For the text-containing cell, return its midpoint in (X, Y) coordinate format. 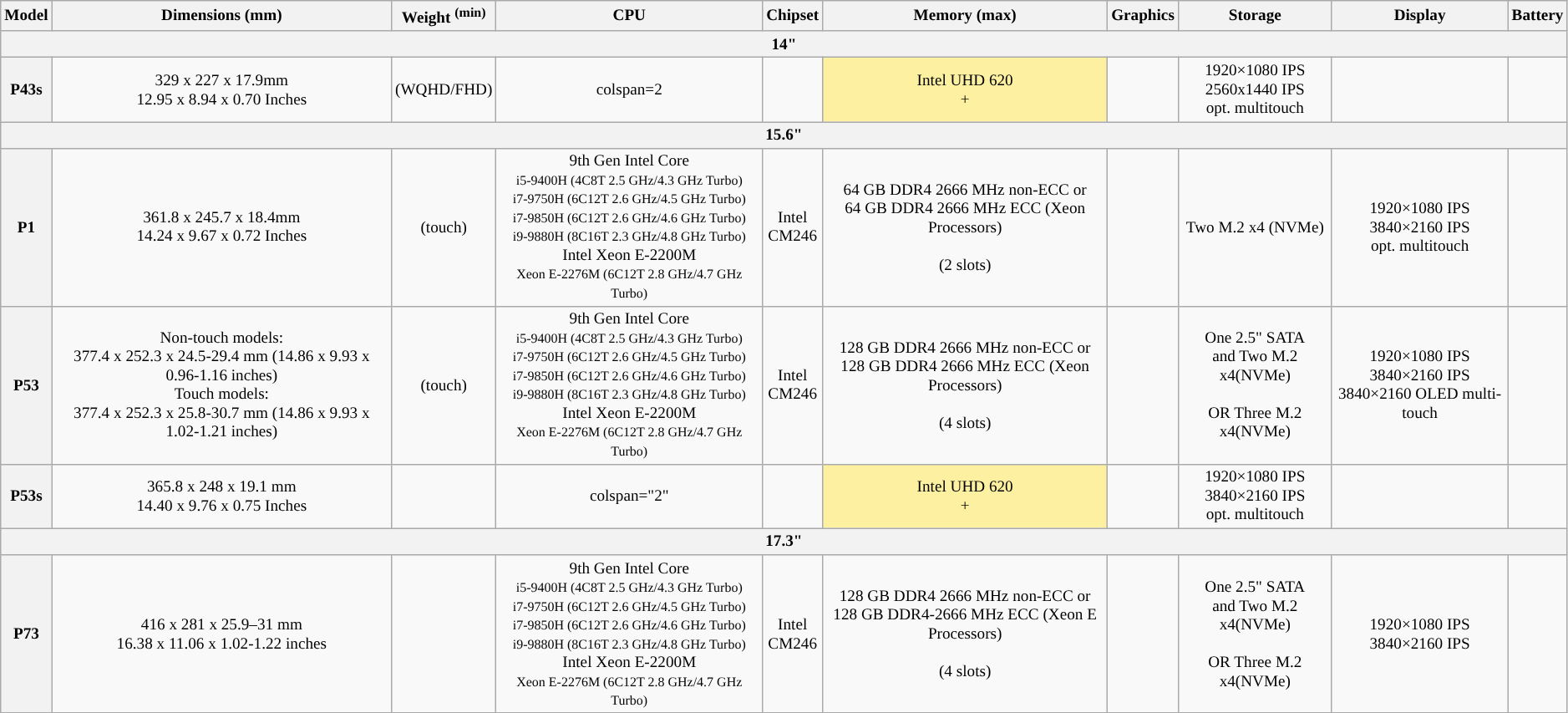
Display (1420, 17)
P53s (27, 497)
Memory (max) (966, 17)
17.3" (784, 542)
1920×1080 IPS3840×2160 IPSopt. multitouch (1255, 497)
1920×1080 IPS3840×2160 IPS (1420, 634)
P73 (27, 634)
P53 (27, 385)
Chipset (793, 17)
Model (27, 17)
colspan=2 (630, 90)
CPU (630, 17)
Weight (min) (443, 17)
Graphics (1143, 17)
Battery (1537, 17)
Dimensions (mm) (221, 17)
416 x 281 x 25.9–31 mm 16.38 x 11.06 x 1.02-1.22 inches (221, 634)
Two M.2 x4 (NVMe) (1255, 227)
365.8 x 248 x 19.1 mm 14.40 x 9.76 x 0.75 Inches (221, 497)
P1 (27, 227)
64 GB DDR4 2666 MHz non-ECC or64 GB DDR4 2666 MHz ECC (Xeon Processors)(2 slots) (966, 227)
Storage (1255, 17)
128 GB DDR4 2666 MHz non-ECC or 128 GB DDR4-2666 MHz ECC (Xeon E Processors)(4 slots) (966, 634)
329 x 227 x 17.9mm 12.95 x 8.94 x 0.70 Inches (221, 90)
14" (784, 44)
1920×1080 IPS 2560x1440 IPSopt. multitouch (1255, 90)
361.8 x 245.7 x 18.4mm 14.24 x 9.67 x 0.72 Inches (221, 227)
128 GB DDR4 2666 MHz non-ECC or128 GB DDR4 2666 MHz ECC (Xeon Processors)(4 slots) (966, 385)
15.6" (784, 135)
(WQHD/FHD) (443, 90)
1920×1080 IPS3840×2160 IPS3840×2160 OLED multi-touch (1420, 385)
P43s (27, 90)
colspan="2" (630, 497)
1920×1080 IPS 3840×2160 IPSopt. multitouch (1420, 227)
